Capture the cell that displays the provided text and extract its [X, Y] central coordinate. 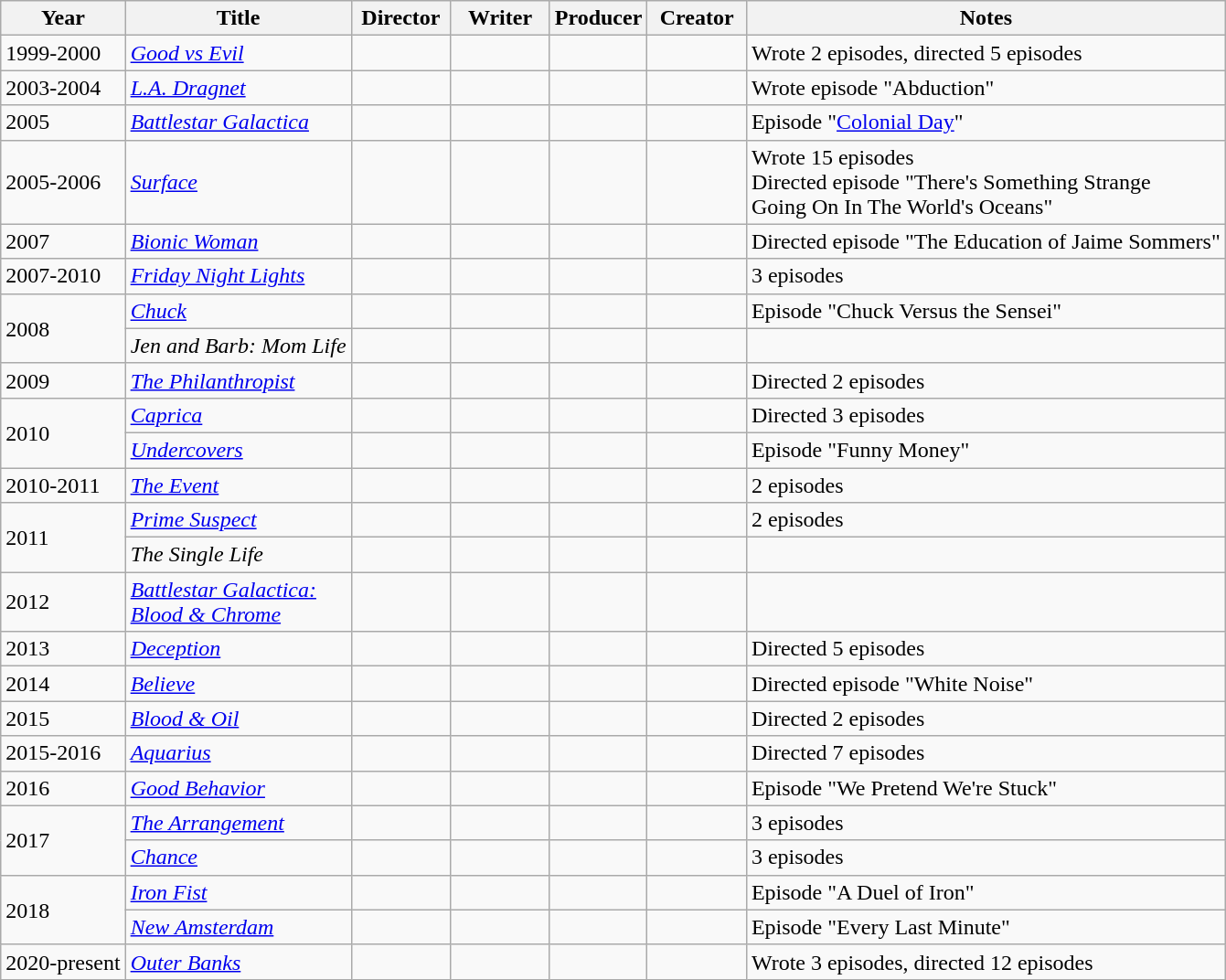
2018 [63, 910]
The Arrangement [238, 823]
Bionic Woman [238, 241]
Outer Banks [238, 962]
Deception [238, 649]
Wrote 15 episodes Directed episode "There's Something StrangeGoing On In The World's Oceans" [986, 182]
Undercovers [238, 450]
2020-present [63, 962]
Episode "Funny Money" [986, 450]
2010-2011 [63, 485]
2012 [63, 602]
2013 [63, 649]
Wrote 2 episodes, directed 5 episodes [986, 53]
Chuck [238, 311]
Producer [598, 18]
Aquarius [238, 753]
L.A. Dragnet [238, 88]
Episode "A Duel of Iron" [986, 892]
Friday Night Lights [238, 276]
Blood & Oil [238, 719]
Notes [986, 18]
2011 [63, 538]
Episode "We Pretend We're Stuck" [986, 788]
2014 [63, 684]
Believe [238, 684]
2007 [63, 241]
2003-2004 [63, 88]
2015-2016 [63, 753]
The Philanthropist [238, 380]
Directed 7 episodes [986, 753]
The Single Life [238, 555]
2010 [63, 432]
Directed episode "The Education of Jaime Sommers" [986, 241]
2008 [63, 328]
Directed 3 episodes [986, 415]
Year [63, 18]
Creator [697, 18]
Director [400, 18]
1999-2000 [63, 53]
Iron Fist [238, 892]
Jen and Barb: Mom Life [238, 346]
2017 [63, 840]
Wrote episode "Abduction" [986, 88]
Caprica [238, 415]
Episode "Chuck Versus the Sensei" [986, 311]
Directed episode "White Noise" [986, 684]
2005-2006 [63, 182]
Battlestar Galactica [238, 122]
2005 [63, 122]
Prime Suspect [238, 520]
Episode "Colonial Day" [986, 122]
2016 [63, 788]
Chance [238, 857]
New Amsterdam [238, 927]
2009 [63, 380]
2007-2010 [63, 276]
Title [238, 18]
Good vs Evil [238, 53]
2015 [63, 719]
Directed 5 episodes [986, 649]
Battlestar Galactica:Blood & Chrome [238, 602]
Good Behavior [238, 788]
Surface [238, 182]
Wrote 3 episodes, directed 12 episodes [986, 962]
Writer [501, 18]
Episode "Every Last Minute" [986, 927]
The Event [238, 485]
